Locate the cell with the specified text and output its [X, Y] center coordinate. 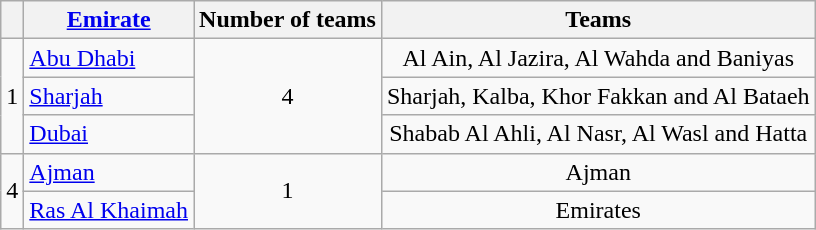
Sharjah, Kalba, Khor Fakkan and Al Bataeh [598, 96]
Emirates [598, 210]
Shabab Al Ahli, Al Nasr, Al Wasl and Hatta [598, 134]
Number of teams [288, 20]
Abu Dhabi [109, 58]
Sharjah [109, 96]
Emirate [109, 20]
Al Ain, Al Jazira, Al Wahda and Baniyas [598, 58]
Ras Al Khaimah [109, 210]
Dubai [109, 134]
Teams [598, 20]
